Search for the cell housing the specified text and yield its (X, Y) center coordinate. 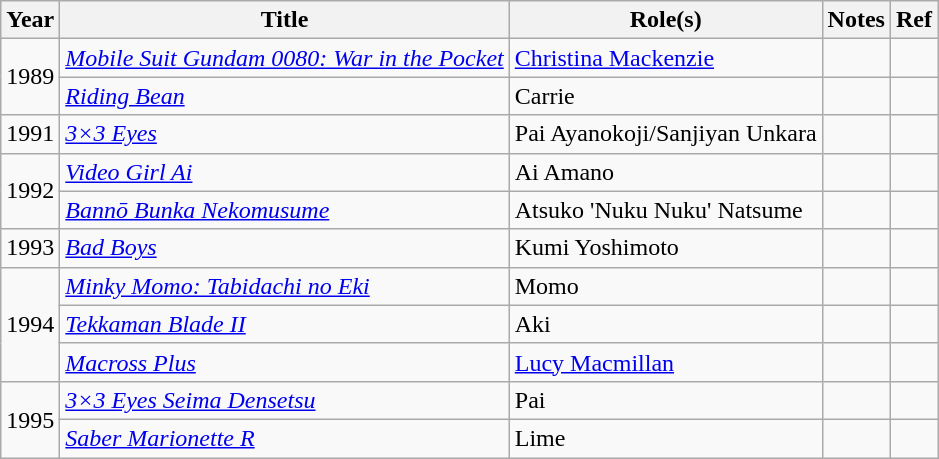
Saber Marionette R (284, 438)
Mobile Suit Gundam 0080: War in the Pocket (284, 58)
Atsuko 'Nuku Nuku' Natsume (666, 210)
Bad Boys (284, 248)
3×3 Eyes (284, 134)
Pai Ayanokoji/Sanjiyan Unkara (666, 134)
Year (30, 20)
3×3 Eyes Seima Densetsu (284, 400)
1993 (30, 248)
Video Girl Ai (284, 172)
Macross Plus (284, 362)
1995 (30, 419)
Ref (914, 20)
Bannō Bunka Nekomusume (284, 210)
Title (284, 20)
1992 (30, 191)
1994 (30, 324)
Carrie (666, 96)
1989 (30, 77)
Ai Amano (666, 172)
Lime (666, 438)
Role(s) (666, 20)
Kumi Yoshimoto (666, 248)
Tekkaman Blade II (284, 324)
Christina Mackenzie (666, 58)
Lucy Macmillan (666, 362)
Minky Momo: Tabidachi no Eki (284, 286)
Momo (666, 286)
Aki (666, 324)
1991 (30, 134)
Riding Bean (284, 96)
Notes (856, 20)
Pai (666, 400)
